Search for the cell housing the specified text and yield its (X, Y) center coordinate. 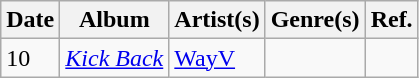
Ref. (392, 20)
Genre(s) (315, 20)
10 (30, 58)
Album (114, 20)
Artist(s) (217, 20)
WayV (217, 58)
Date (30, 20)
Kick Back (114, 58)
